Detect which cell encompasses the target text, then output its [X, Y] center coordinate. 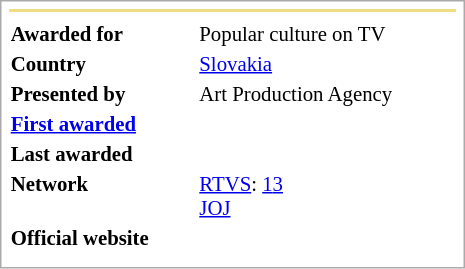
RTVS: 13 JOJ [327, 196]
First awarded [102, 124]
Network [102, 196]
Slovakia [327, 64]
Presented by [102, 94]
Awarded for [102, 34]
Popular culture on TV [327, 34]
Country [102, 64]
Art Production Agency [327, 94]
Official website [102, 238]
Last awarded [102, 154]
